Capture the cell that displays the provided text and extract its (X, Y) central coordinate. 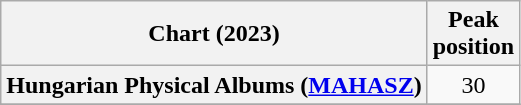
30 (473, 85)
Peakposition (473, 34)
Hungarian Physical Albums (MAHASZ) (214, 85)
Chart (2023) (214, 34)
